Search for the cell housing the specified text and yield its [X, Y] center coordinate. 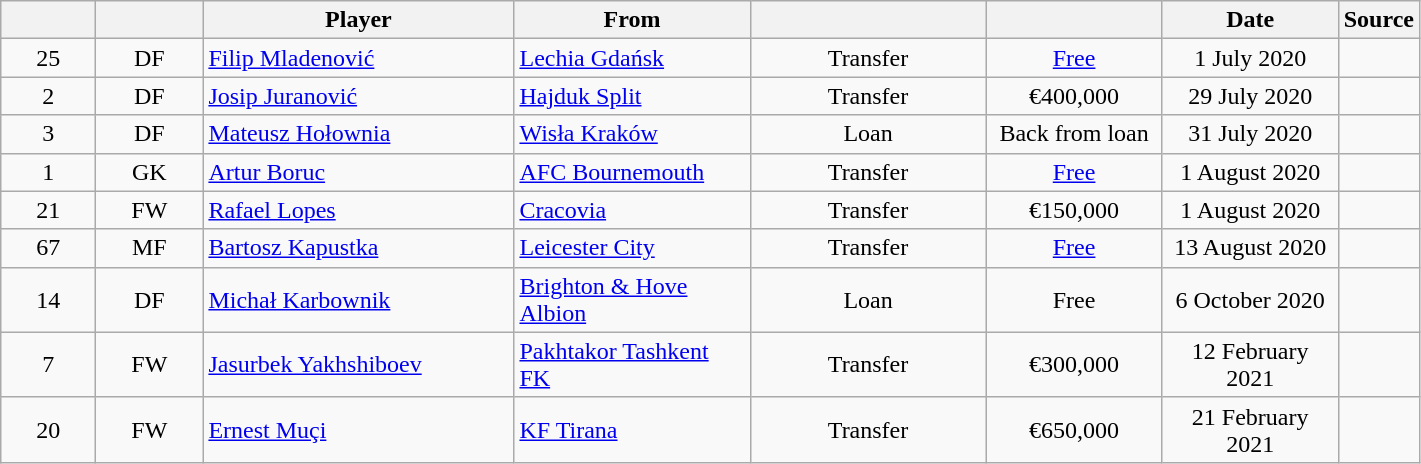
1 [48, 172]
Brighton & Hove Albion [632, 300]
6 October 2020 [1250, 300]
AFC Bournemouth [632, 172]
KF Tirana [632, 430]
Cracovia [632, 210]
Bartosz Kapustka [358, 248]
29 July 2020 [1250, 96]
20 [48, 430]
3 [48, 134]
From [632, 20]
Source [1378, 20]
Back from loan [1074, 134]
Artur Boruc [358, 172]
Ernest Muçi [358, 430]
Pakhtakor Tashkent FK [632, 364]
2 [48, 96]
Date [1250, 20]
€150,000 [1074, 210]
Lechia Gdańsk [632, 58]
Filip Mladenović [358, 58]
67 [48, 248]
Josip Juranović [358, 96]
€650,000 [1074, 430]
MF [150, 248]
21 [48, 210]
25 [48, 58]
13 August 2020 [1250, 248]
Rafael Lopes [358, 210]
Wisła Kraków [632, 134]
Hajduk Split [632, 96]
Mateusz Hołownia [358, 134]
7 [48, 364]
12 February 2021 [1250, 364]
Michał Karbownik [358, 300]
Player [358, 20]
1 July 2020 [1250, 58]
€400,000 [1074, 96]
31 July 2020 [1250, 134]
Jasurbek Yakhshiboev [358, 364]
Leicester City [632, 248]
€300,000 [1074, 364]
14 [48, 300]
21 February 2021 [1250, 430]
GK [150, 172]
